Detect which cell encompasses the target text, then output its [X, Y] center coordinate. 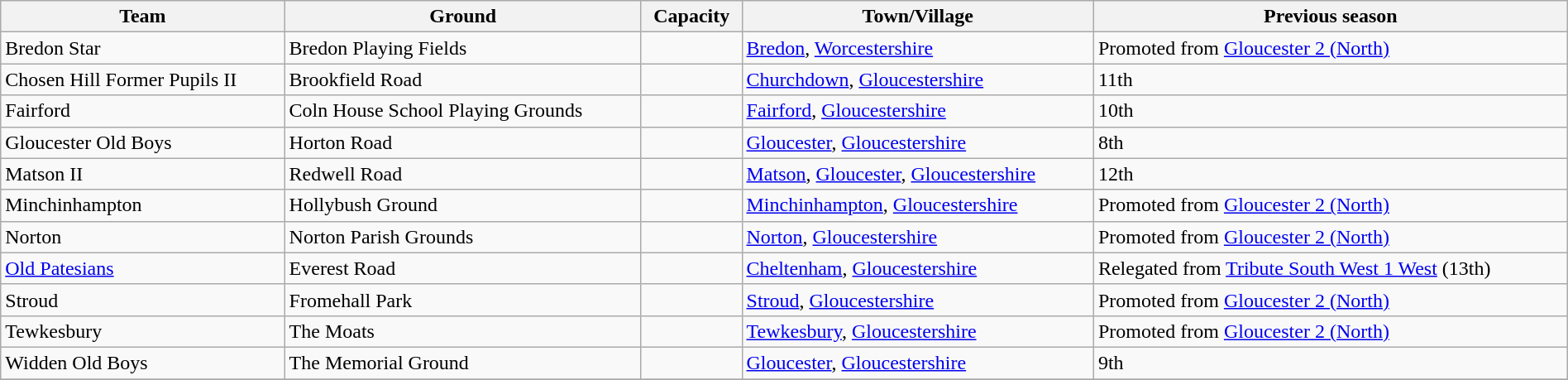
Fairford, Gloucestershire [918, 111]
Fairford [142, 111]
Redwell Road [463, 174]
Norton Parish Grounds [463, 237]
Bredon, Worcestershire [918, 48]
Town/Village [918, 17]
Norton [142, 237]
Matson II [142, 174]
Relegated from Tribute South West 1 West (13th) [1330, 268]
Cheltenham, Gloucestershire [918, 268]
Tewkesbury, Gloucestershire [918, 331]
Ground [463, 17]
The Memorial Ground [463, 363]
Stroud, Gloucestershire [918, 300]
Everest Road [463, 268]
Matson, Gloucester, Gloucestershire [918, 174]
Bredon Star [142, 48]
Brookfield Road [463, 79]
Horton Road [463, 142]
11th [1330, 79]
Previous season [1330, 17]
Team [142, 17]
Fromehall Park [463, 300]
Tewkesbury [142, 331]
The Moats [463, 331]
Widden Old Boys [142, 363]
Chosen Hill Former Pupils II [142, 79]
Old Patesians [142, 268]
Hollybush Ground [463, 205]
10th [1330, 111]
Bredon Playing Fields [463, 48]
Capacity [691, 17]
9th [1330, 363]
12th [1330, 174]
Coln House School Playing Grounds [463, 111]
8th [1330, 142]
Norton, Gloucestershire [918, 237]
Minchinhampton [142, 205]
Churchdown, Gloucestershire [918, 79]
Stroud [142, 300]
Gloucester Old Boys [142, 142]
Minchinhampton, Gloucestershire [918, 205]
